Extract the [X, Y] coordinate from the center of the cell holding the provided text.  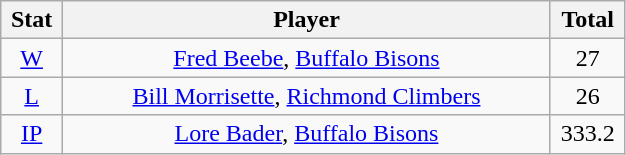
27 [588, 58]
26 [588, 96]
L [32, 96]
Bill Morrisette, Richmond Climbers [307, 96]
IP [32, 134]
333.2 [588, 134]
Player [307, 20]
Total [588, 20]
W [32, 58]
Stat [32, 20]
Lore Bader, Buffalo Bisons [307, 134]
Fred Beebe, Buffalo Bisons [307, 58]
